Search for the cell housing the specified text and yield its [x, y] center coordinate. 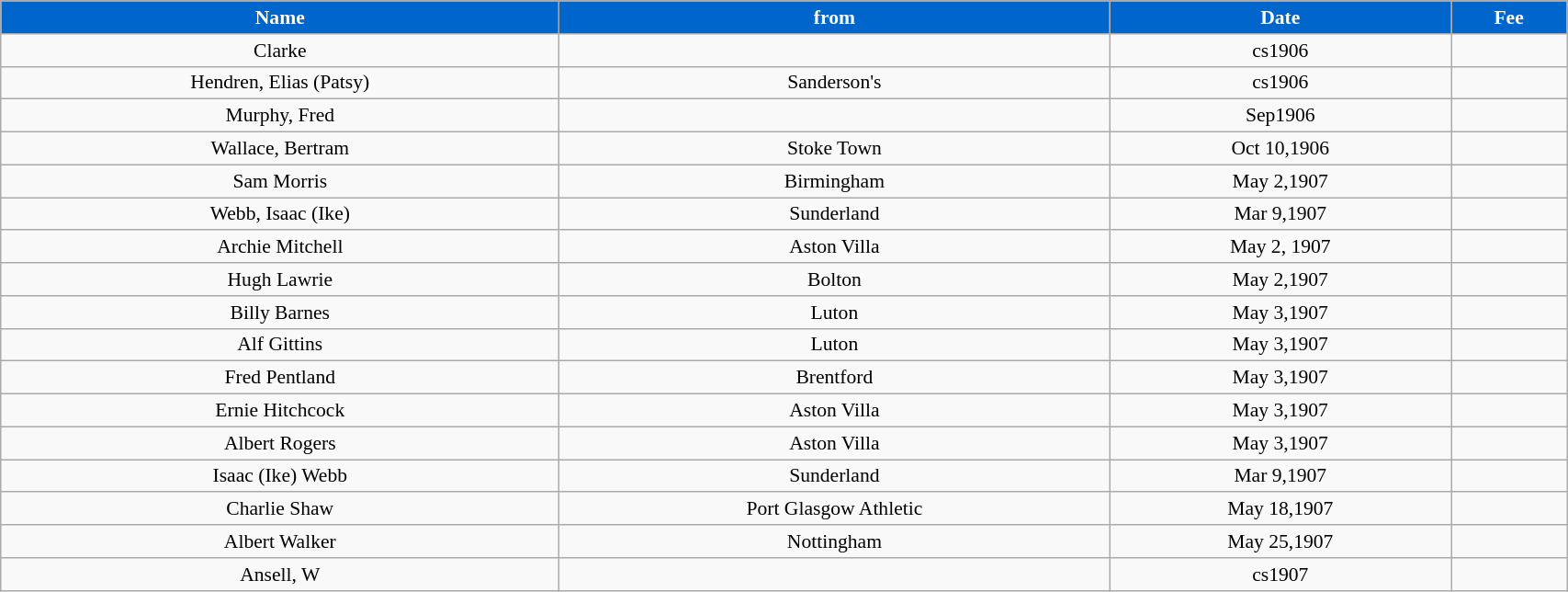
Name [280, 17]
Webb, Isaac (Ike) [280, 214]
Date [1280, 17]
May 18,1907 [1280, 509]
Brentford [834, 378]
May 2, 1907 [1280, 247]
Oct 10,1906 [1280, 149]
Port Glasgow Athletic [834, 509]
Albert Walker [280, 541]
May 25,1907 [1280, 541]
Fee [1509, 17]
Birmingham [834, 181]
Charlie Shaw [280, 509]
Stoke Town [834, 149]
Albert Rogers [280, 443]
Archie Mitchell [280, 247]
Sep1906 [1280, 116]
Ernie Hitchcock [280, 411]
Nottingham [834, 541]
Isaac (Ike) Webb [280, 476]
Alf Gittins [280, 345]
Sam Morris [280, 181]
Hendren, Elias (Patsy) [280, 83]
Hugh Lawrie [280, 279]
Bolton [834, 279]
from [834, 17]
Murphy, Fred [280, 116]
Fred Pentland [280, 378]
Wallace, Bertram [280, 149]
Sanderson's [834, 83]
Billy Barnes [280, 313]
cs1907 [1280, 575]
Clarke [280, 51]
Ansell, W [280, 575]
